Pinpoint the cell where the given text exists, returning its [X, Y] midpoint coordinate. 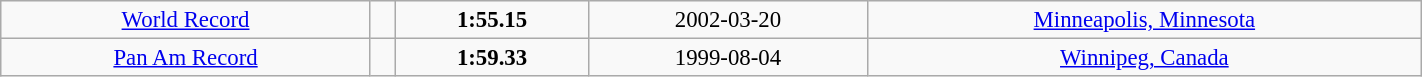
Pan Am Record [186, 58]
World Record [186, 20]
2002-03-20 [728, 20]
1999-08-04 [728, 58]
Winnipeg, Canada [1144, 58]
1:55.15 [492, 20]
1:59.33 [492, 58]
Minneapolis, Minnesota [1144, 20]
